Identify which cell holds the provided text, then report its (X, Y) central coordinate. 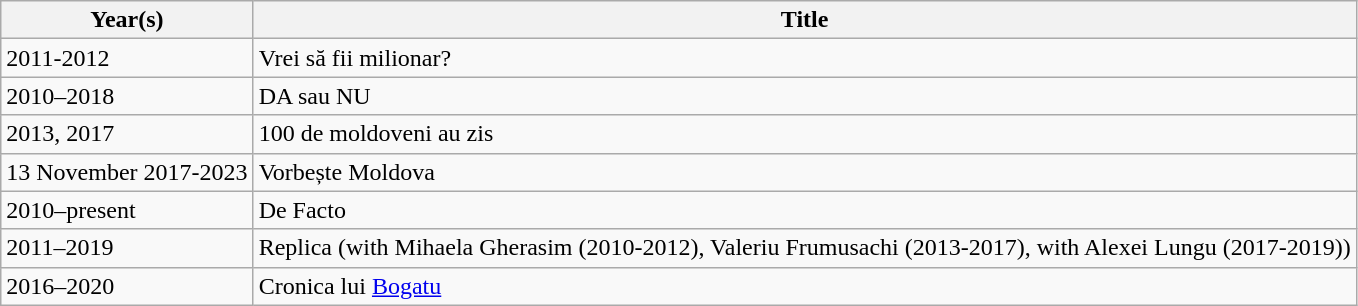
Vorbește Moldova (804, 172)
Year(s) (127, 20)
2010–2018 (127, 96)
2013, 2017 (127, 134)
2016–2020 (127, 286)
2011-2012 (127, 58)
100 de moldoveni au zis (804, 134)
Vrei să fii milionar? (804, 58)
Title (804, 20)
DA sau NU (804, 96)
2011–2019 (127, 248)
Replica (with Mihaela Gherasim (2010-2012), Valeriu Frumusachi (2013-2017), with Alexei Lungu (2017-2019)) (804, 248)
De Facto (804, 210)
13 November 2017-2023 (127, 172)
Cronica lui Bogatu (804, 286)
2010–present (127, 210)
